Search for the cell housing the specified text and yield its [X, Y] center coordinate. 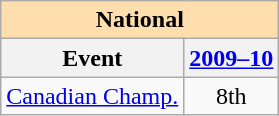
2009–10 [232, 58]
8th [232, 96]
Canadian Champ. [92, 96]
National [140, 20]
Event [92, 58]
